Pinpoint the cell where the given text exists, returning its [X, Y] midpoint coordinate. 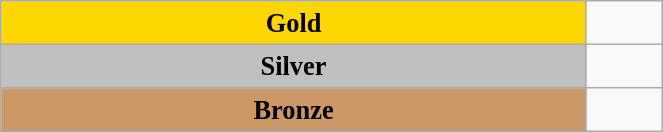
Silver [294, 66]
Bronze [294, 109]
Gold [294, 22]
